Return [X, Y] of the center of cell containing provided text 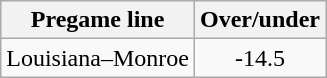
Over/under [260, 20]
-14.5 [260, 58]
Louisiana–Monroe [98, 58]
Pregame line [98, 20]
